For the text-containing cell, return its midpoint in (X, Y) coordinate format. 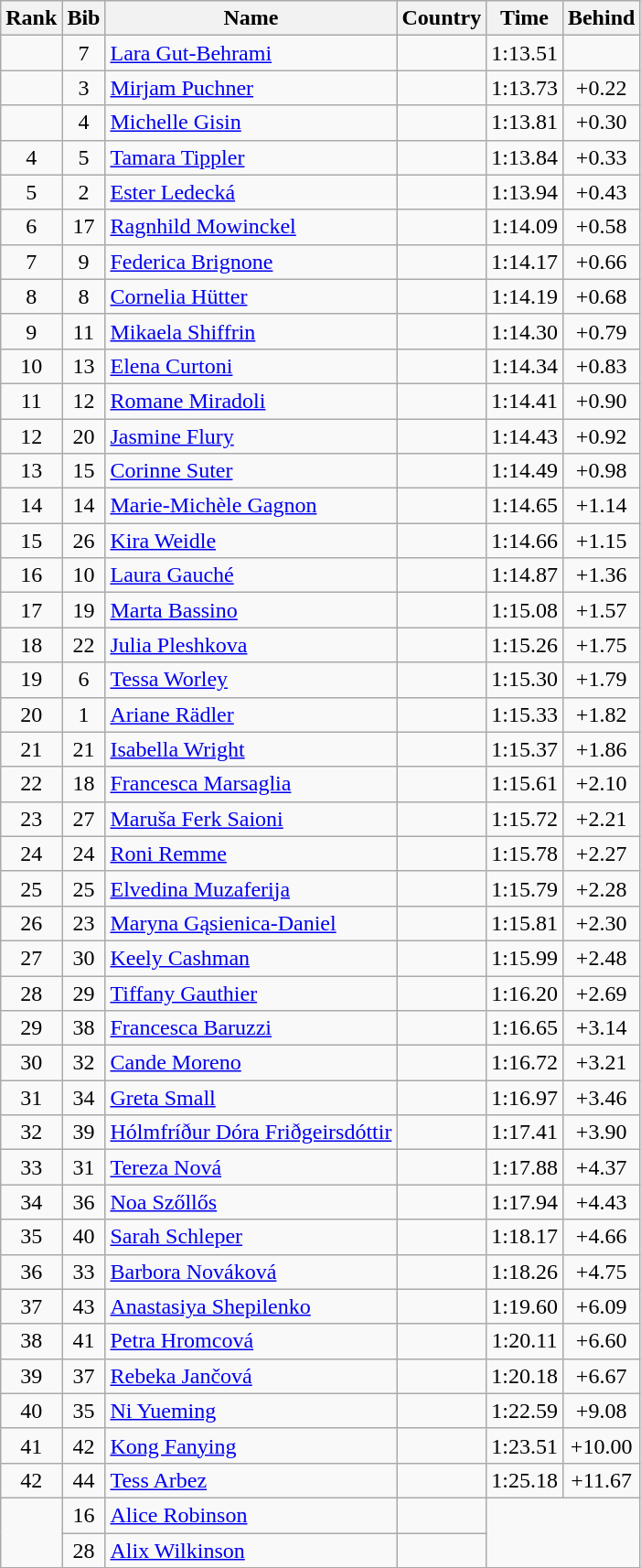
1:15.72 (525, 819)
+4.66 (601, 1237)
Federica Brignone (251, 262)
1:22.59 (525, 1411)
1:15.26 (525, 645)
1:15.08 (525, 610)
Elvedina Muzaferija (251, 888)
Cande Moreno (251, 1063)
1:15.33 (525, 714)
1:18.17 (525, 1237)
+1.57 (601, 610)
Isabella Wright (251, 749)
1:16.97 (525, 1098)
Romane Miradoli (251, 401)
+10.00 (601, 1445)
43 (84, 1306)
1:15.99 (525, 958)
1 (84, 714)
+6.09 (601, 1306)
+9.08 (601, 1411)
+0.79 (601, 331)
1:14.30 (525, 331)
+1.75 (601, 645)
+0.90 (601, 401)
1:20.18 (525, 1376)
+1.36 (601, 575)
Mirjam Puchner (251, 88)
1:25.18 (525, 1480)
Noa Szőllős (251, 1202)
+2.27 (601, 854)
Hólmfríður Dóra Friðgeirsdóttir (251, 1133)
1:13.84 (525, 157)
44 (84, 1480)
Marie-Michèle Gagnon (251, 506)
+2.30 (601, 923)
+4.43 (601, 1202)
+1.14 (601, 506)
1:15.79 (525, 888)
Mikaela Shiffrin (251, 331)
1:16.65 (525, 1028)
+0.92 (601, 436)
1:13.73 (525, 88)
+1.82 (601, 714)
Rebeka Jančová (251, 1376)
+0.98 (601, 471)
Country (442, 18)
Julia Pleshkova (251, 645)
Tereza Nová (251, 1167)
Roni Remme (251, 854)
Elena Curtoni (251, 366)
+0.83 (601, 366)
Anastasiya Shepilenko (251, 1306)
Alice Robinson (251, 1515)
1:13.51 (525, 53)
Ragnhild Mowinckel (251, 227)
Cornelia Hütter (251, 296)
+1.15 (601, 541)
1:14.09 (525, 227)
1:19.60 (525, 1306)
1:16.72 (525, 1063)
Michelle Gisin (251, 123)
Ariane Rädler (251, 714)
Corinne Suter (251, 471)
+0.33 (601, 157)
1:14.41 (525, 401)
+2.10 (601, 784)
Kira Weidle (251, 541)
1:13.81 (525, 123)
1:15.78 (525, 854)
1:15.37 (525, 749)
+4.37 (601, 1167)
+0.43 (601, 192)
Tiffany Gauthier (251, 993)
+0.58 (601, 227)
1:15.30 (525, 680)
3 (84, 88)
1:20.11 (525, 1341)
1:14.34 (525, 366)
Kong Fanying (251, 1445)
Barbora Nováková (251, 1272)
+0.22 (601, 88)
1:14.19 (525, 296)
+3.90 (601, 1133)
2 (84, 192)
Bib (84, 18)
Behind (601, 18)
Maryna Gąsienica-Daniel (251, 923)
+0.68 (601, 296)
1:23.51 (525, 1445)
Ester Ledecká (251, 192)
+11.67 (601, 1480)
1:17.94 (525, 1202)
1:14.17 (525, 262)
Maruša Ferk Saioni (251, 819)
Name (251, 18)
Laura Gauché (251, 575)
+3.46 (601, 1098)
+6.60 (601, 1341)
+2.21 (601, 819)
+1.79 (601, 680)
1:13.94 (525, 192)
Sarah Schleper (251, 1237)
+1.86 (601, 749)
Tess Arbez (251, 1480)
+0.66 (601, 262)
Greta Small (251, 1098)
Keely Cashman (251, 958)
1:14.87 (525, 575)
+3.14 (601, 1028)
Francesca Marsaglia (251, 784)
Alix Wilkinson (251, 1551)
+6.67 (601, 1376)
Francesca Baruzzi (251, 1028)
1:14.43 (525, 436)
Rank (31, 18)
Petra Hromcová (251, 1341)
1:18.26 (525, 1272)
Time (525, 18)
1:17.41 (525, 1133)
+2.48 (601, 958)
1:15.61 (525, 784)
Lara Gut-Behrami (251, 53)
1:17.88 (525, 1167)
1:15.81 (525, 923)
1:14.66 (525, 541)
+2.69 (601, 993)
Marta Bassino (251, 610)
1:16.20 (525, 993)
Tamara Tippler (251, 157)
Tessa Worley (251, 680)
1:14.49 (525, 471)
Ni Yueming (251, 1411)
+3.21 (601, 1063)
+2.28 (601, 888)
+4.75 (601, 1272)
Jasmine Flury (251, 436)
+0.30 (601, 123)
1:14.65 (525, 506)
